Extract the [X, Y] coordinate from the center of the cell holding the provided text.  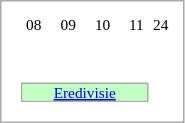
08 [33, 24]
24 [160, 24]
10 [102, 24]
11 [136, 24]
09 [68, 24]
